Extract the [X, Y] coordinate from the center of the cell holding the provided text.  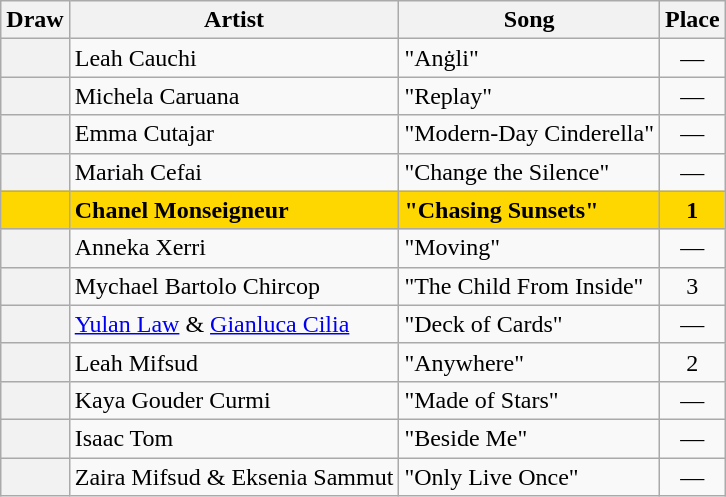
2 [692, 362]
"Deck of Cards" [530, 324]
Artist [234, 20]
Anneka Xerri [234, 248]
Zaira Mifsud & Eksenia Sammut [234, 477]
Draw [35, 20]
3 [692, 286]
Place [692, 20]
"Anywhere" [530, 362]
Leah Mifsud [234, 362]
Mychael Bartolo Chircop [234, 286]
"Anġli" [530, 58]
Kaya Gouder Curmi [234, 400]
"Change the Silence" [530, 172]
"Replay" [530, 96]
Isaac Tom [234, 438]
"Chasing Sunsets" [530, 210]
Chanel Monseigneur [234, 210]
Michela Caruana [234, 96]
"Made of Stars" [530, 400]
Leah Cauchi [234, 58]
Mariah Cefai [234, 172]
Yulan Law & Gianluca Cilia [234, 324]
"Moving" [530, 248]
1 [692, 210]
"The Child From Inside" [530, 286]
"Modern-Day Cinderella" [530, 134]
"Beside Me" [530, 438]
Emma Cutajar [234, 134]
"Only Live Once" [530, 477]
Song [530, 20]
